Search for the cell housing the specified text and yield its [x, y] center coordinate. 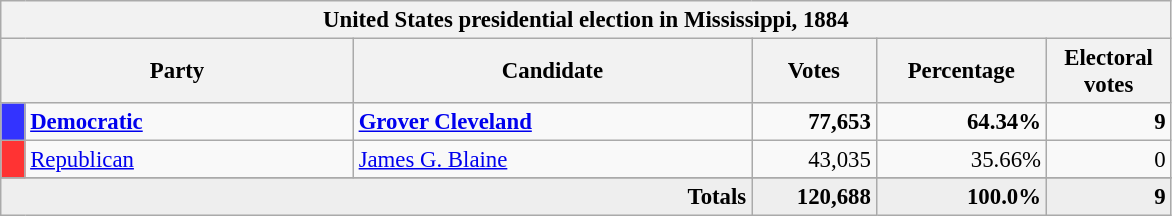
Republican [189, 160]
0 [1108, 160]
64.34% [961, 122]
120,688 [814, 197]
Totals [376, 197]
100.0% [961, 197]
Percentage [961, 72]
James G. Blaine [552, 160]
Electoral votes [1108, 72]
United States presidential election in Mississippi, 1884 [586, 20]
77,653 [814, 122]
Grover Cleveland [552, 122]
43,035 [814, 160]
Candidate [552, 72]
Votes [814, 72]
35.66% [961, 160]
Party [178, 72]
Democratic [189, 122]
